Locate the cell with the specified text and output its (X, Y) center coordinate. 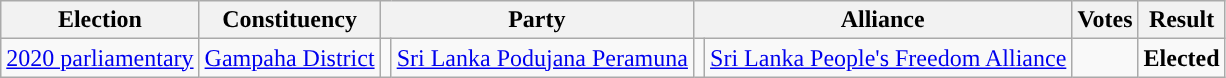
Alliance (882, 20)
Election (100, 20)
Party (536, 20)
Sri Lanka Podujana Peramuna (542, 58)
Gampaha District (290, 58)
Sri Lanka People's Freedom Alliance (888, 58)
Votes (1105, 20)
Constituency (290, 20)
2020 parliamentary (100, 58)
Elected (1182, 58)
Result (1182, 20)
